Determine the (x, y) coordinate at the center of the cell enclosing the given text.  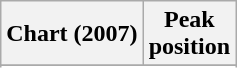
Chart (2007) (72, 34)
Peakposition (189, 34)
